Find where the given text appears and provide that cell's center as (x, y) coordinate. 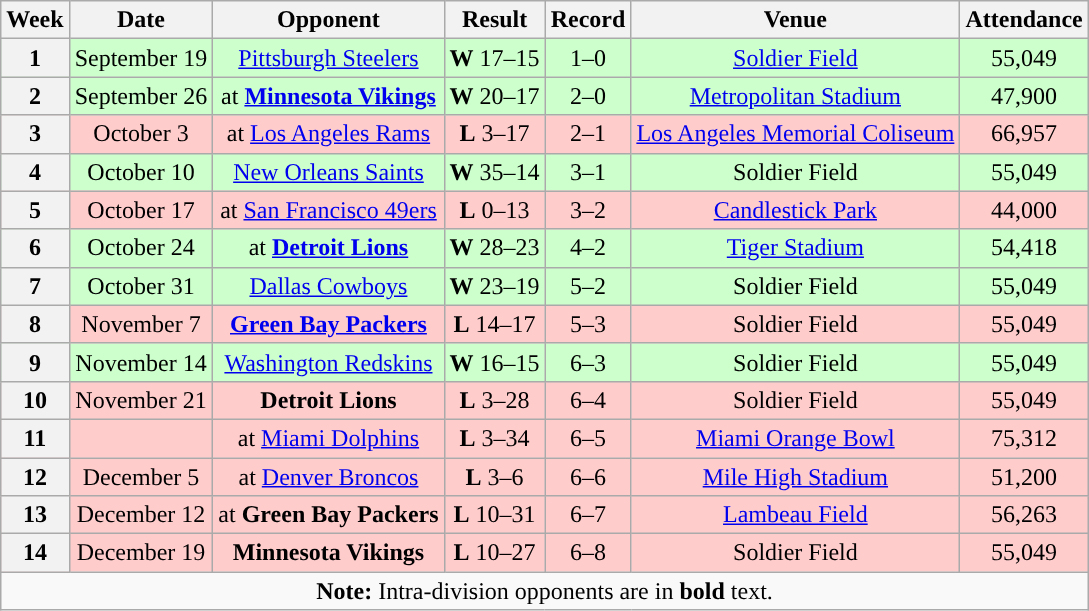
5 (35, 210)
Venue (796, 20)
9 (35, 362)
44,000 (1024, 210)
L 14–17 (494, 324)
3–1 (588, 172)
December 19 (141, 553)
at Minnesota Vikings (328, 96)
October 10 (141, 172)
Los Angeles Memorial Coliseum (796, 134)
at Detroit Lions (328, 248)
W 28–23 (494, 248)
6 (35, 248)
Tiger Stadium (796, 248)
November 14 (141, 362)
6–4 (588, 400)
L 3–28 (494, 400)
Detroit Lions (328, 400)
October 17 (141, 210)
1–0 (588, 58)
New Orleans Saints (328, 172)
at Denver Broncos (328, 477)
December 5 (141, 477)
at San Francisco 49ers (328, 210)
10 (35, 400)
7 (35, 286)
Pittsburgh Steelers (328, 58)
Washington Redskins (328, 362)
Result (494, 20)
October 24 (141, 248)
Minnesota Vikings (328, 553)
Lambeau Field (796, 515)
November 7 (141, 324)
W 35–14 (494, 172)
1 (35, 58)
Record (588, 20)
L 10–27 (494, 553)
Date (141, 20)
2–0 (588, 96)
8 (35, 324)
Opponent (328, 20)
W 23–19 (494, 286)
2–1 (588, 134)
6–3 (588, 362)
2 (35, 96)
51,200 (1024, 477)
4 (35, 172)
6–7 (588, 515)
L 3–34 (494, 438)
14 (35, 553)
11 (35, 438)
W 16–15 (494, 362)
13 (35, 515)
Week (35, 20)
Candlestick Park (796, 210)
3 (35, 134)
75,312 (1024, 438)
at Los Angeles Rams (328, 134)
6–5 (588, 438)
5–2 (588, 286)
56,263 (1024, 515)
L 10–31 (494, 515)
W 20–17 (494, 96)
Attendance (1024, 20)
54,418 (1024, 248)
4–2 (588, 248)
47,900 (1024, 96)
September 26 (141, 96)
12 (35, 477)
October 3 (141, 134)
Metropolitan Stadium (796, 96)
L 3–6 (494, 477)
Green Bay Packers (328, 324)
at Miami Dolphins (328, 438)
6–6 (588, 477)
Dallas Cowboys (328, 286)
3–2 (588, 210)
October 31 (141, 286)
at Green Bay Packers (328, 515)
66,957 (1024, 134)
Miami Orange Bowl (796, 438)
L 3–17 (494, 134)
5–3 (588, 324)
September 19 (141, 58)
Mile High Stadium (796, 477)
W 17–15 (494, 58)
L 0–13 (494, 210)
Note: Intra-division opponents are in bold text. (545, 591)
December 12 (141, 515)
6–8 (588, 553)
November 21 (141, 400)
